From the cell containing the given text, extract its center point as [x, y] coordinate. 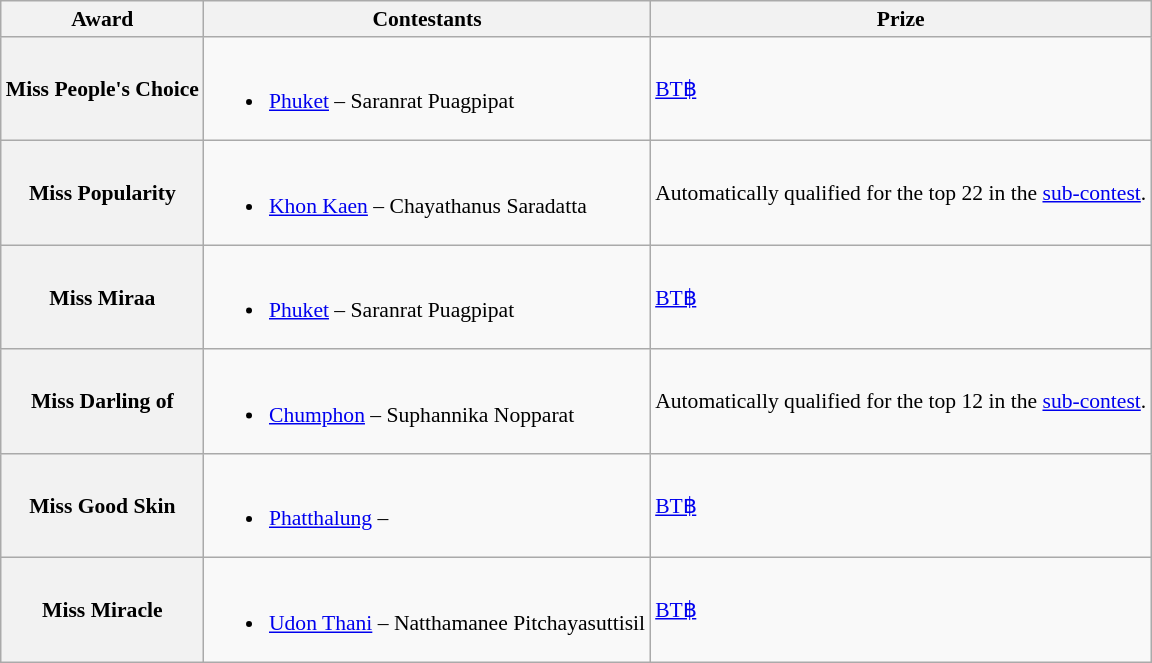
Award [102, 19]
Prize [900, 19]
Contestants [427, 19]
Automatically qualified for the top 22 in the sub-contest. [900, 193]
Miss Miracle [102, 610]
Miss Darling of [102, 402]
Khon Kaen – Chayathanus Saradatta [427, 193]
Automatically qualified for the top 12 in the sub-contest. [900, 402]
Miss People's Choice [102, 89]
Chumphon – Suphannika Nopparat [427, 402]
Miss Good Skin [102, 506]
Miss Popularity [102, 193]
Phatthalung – [427, 506]
Udon Thani – Natthamanee Pitchayasuttisil [427, 610]
Miss Miraa [102, 297]
